Locate the cell with the specified text and output its (x, y) center coordinate. 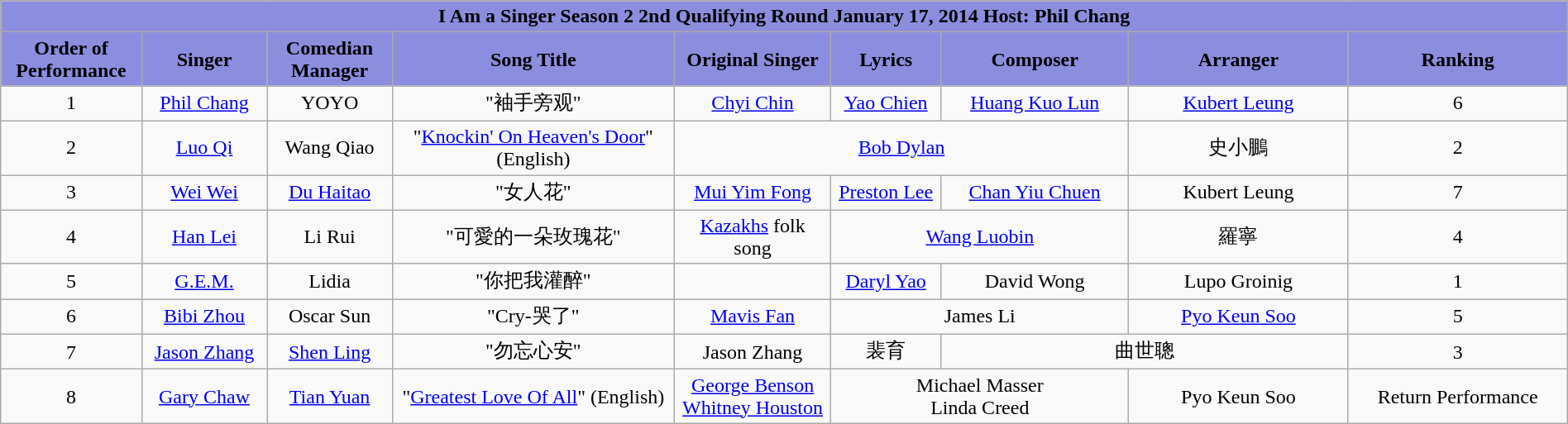
Kazakhs folk song (753, 236)
Return Performance (1457, 397)
Song Title (533, 60)
8 (71, 397)
Lupo Groinig (1239, 281)
Wang Luobin (980, 236)
Chyi Chin (753, 104)
裴育 (887, 352)
"勿忘心安" (533, 352)
Bibi Zhou (204, 317)
Chan Yiu Chuen (1034, 193)
YOYO (330, 104)
Preston Lee (887, 193)
"可愛的一朵玫瑰花" (533, 236)
Oscar Sun (330, 317)
Singer (204, 60)
Lidia (330, 281)
Yao Chien (887, 104)
"女人花" (533, 193)
曲世聰 (1145, 352)
G.E.M. (204, 281)
James Li (980, 317)
Ranking (1457, 60)
George BensonWhitney Houston (753, 397)
Mavis Fan (753, 317)
Luo Qi (204, 147)
Wang Qiao (330, 147)
Original Singer (753, 60)
Comedian Manager (330, 60)
Han Lei (204, 236)
David Wong (1034, 281)
Li Rui (330, 236)
"袖手旁观" (533, 104)
Tian Yuan (330, 397)
"Knockin' On Heaven's Door" (English) (533, 147)
Bob Dylan (901, 147)
"你把我灌醉" (533, 281)
"Cry-哭了" (533, 317)
羅寧 (1239, 236)
Order of Performance (71, 60)
Shen Ling (330, 352)
"Greatest Love Of All" (English) (533, 397)
Phil Chang (204, 104)
Mui Yim Fong (753, 193)
Composer (1034, 60)
史小鵬 (1239, 147)
Huang Kuo Lun (1034, 104)
Gary Chaw (204, 397)
Lyrics (887, 60)
Daryl Yao (887, 281)
I Am a Singer Season 2 2nd Qualifying Round January 17, 2014 Host: Phil Chang (784, 17)
Michael MasserLinda Creed (980, 397)
Arranger (1239, 60)
Wei Wei (204, 193)
Du Haitao (330, 193)
